From the cell containing the given text, extract its center point as (x, y) coordinate. 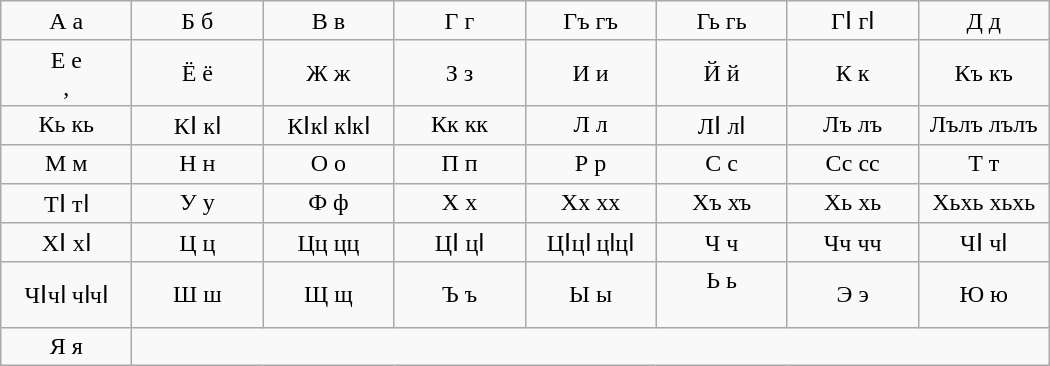
Ю ю (984, 294)
Э э (852, 294)
Е е , (66, 72)
Т т (984, 164)
Ж ж (328, 72)
Лъ лъ (852, 125)
КӀкӏ кӏкӏ (328, 125)
Л л (590, 125)
Хьхь хьхь (984, 203)
Лълъ лълъ (984, 125)
Хх хх (590, 203)
Ч ч (722, 243)
ЧӀ чӏ (984, 243)
ЛӀ лӏ (722, 125)
В в (328, 21)
П п (460, 164)
Кь кь (66, 125)
Сс сс (852, 164)
Къ къ (984, 72)
Гь гь (722, 21)
Хь хь (852, 203)
Гъ гъ (590, 21)
Б б (198, 21)
К к (852, 72)
Й й (722, 72)
ЦӀ цӏ (460, 243)
Х х (460, 203)
З з (460, 72)
ТӀ тӏ (66, 203)
Щ щ (328, 294)
О о (328, 164)
Ф ф (328, 203)
У у (198, 203)
Н н (198, 164)
КӀ кӏ (198, 125)
ЧӀчӏ чӏчӏ (66, 294)
Хъ хъ (722, 203)
С с (722, 164)
Цц цц (328, 243)
Кк кк (460, 125)
Г г (460, 21)
А а (66, 21)
ЦӀцӏ цӏцӏ (590, 243)
Ш ш (198, 294)
Ъ ъ (460, 294)
М м (66, 164)
Р р (590, 164)
Ё ё (198, 72)
ХӀ хӏ (66, 243)
Я я (66, 346)
Ц ц (198, 243)
Ь ь (722, 294)
И и (590, 72)
Ы ы (590, 294)
ГӀ гӏ (852, 21)
Д д (984, 21)
Чч чч (852, 243)
